Return the [x, y] coordinate for the center point of the cell that contains the specified text.  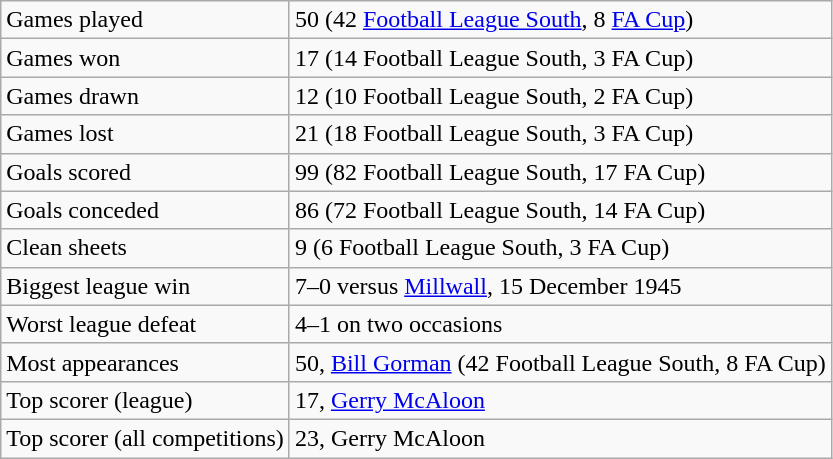
99 (82 Football League South, 17 FA Cup) [560, 172]
Top scorer (league) [146, 400]
86 (72 Football League South, 14 FA Cup) [560, 210]
50 (42 Football League South, 8 FA Cup) [560, 20]
17 (14 Football League South, 3 FA Cup) [560, 58]
23, Gerry McAloon [560, 438]
Worst league defeat [146, 324]
Games won [146, 58]
Games played [146, 20]
9 (6 Football League South, 3 FA Cup) [560, 248]
12 (10 Football League South, 2 FA Cup) [560, 96]
21 (18 Football League South, 3 FA Cup) [560, 134]
Top scorer (all competitions) [146, 438]
Goals scored [146, 172]
Most appearances [146, 362]
7–0 versus Millwall, 15 December 1945 [560, 286]
50, Bill Gorman (42 Football League South, 8 FA Cup) [560, 362]
Clean sheets [146, 248]
Goals conceded [146, 210]
Games lost [146, 134]
4–1 on two occasions [560, 324]
Biggest league win [146, 286]
17, Gerry McAloon [560, 400]
Games drawn [146, 96]
